Locate the cell with the specified text and output its (x, y) center coordinate. 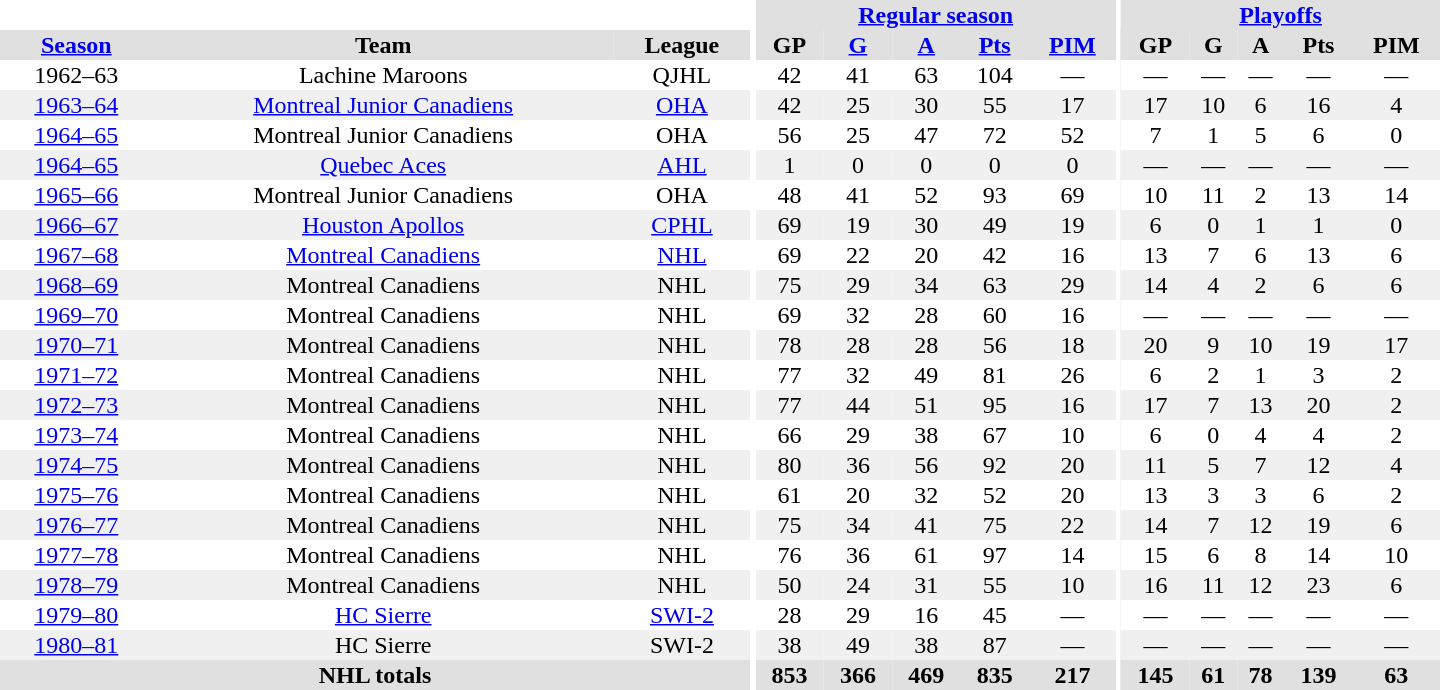
50 (789, 585)
1974–75 (76, 465)
853 (789, 675)
Lachine Maroons (384, 75)
67 (994, 435)
1973–74 (76, 435)
145 (1155, 675)
48 (789, 195)
1971–72 (76, 375)
1962–63 (76, 75)
81 (994, 375)
AHL (682, 165)
1970–71 (76, 345)
217 (1072, 675)
Houston Apollos (384, 225)
1972–73 (76, 405)
23 (1318, 585)
1968–69 (76, 285)
45 (994, 615)
72 (994, 135)
366 (858, 675)
139 (1318, 675)
104 (994, 75)
76 (789, 555)
26 (1072, 375)
1966–67 (76, 225)
Quebec Aces (384, 165)
60 (994, 315)
87 (994, 645)
44 (858, 405)
80 (789, 465)
15 (1155, 555)
92 (994, 465)
CPHL (682, 225)
835 (994, 675)
24 (858, 585)
9 (1214, 345)
95 (994, 405)
1976–77 (76, 525)
469 (926, 675)
31 (926, 585)
1980–81 (76, 645)
97 (994, 555)
8 (1260, 555)
1977–78 (76, 555)
93 (994, 195)
66 (789, 435)
Season (76, 45)
1979–80 (76, 615)
1967–68 (76, 255)
1978–79 (76, 585)
League (682, 45)
51 (926, 405)
47 (926, 135)
Regular season (936, 15)
1963–64 (76, 105)
Playoffs (1280, 15)
NHL totals (375, 675)
QJHL (682, 75)
1969–70 (76, 315)
Team (384, 45)
1975–76 (76, 495)
18 (1072, 345)
1965–66 (76, 195)
